Output the (X, Y) coordinate of the center of the cell containing the given text.  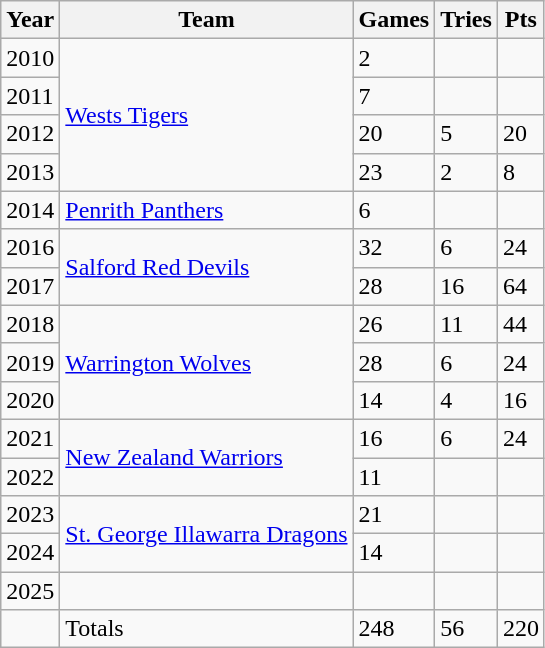
2010 (30, 58)
220 (520, 629)
Games (394, 20)
New Zealand Warriors (206, 457)
5 (466, 134)
Pts (520, 20)
2017 (30, 286)
2011 (30, 96)
248 (394, 629)
32 (394, 248)
Warrington Wolves (206, 362)
2025 (30, 591)
23 (394, 172)
21 (394, 515)
64 (520, 286)
Tries (466, 20)
Totals (206, 629)
7 (394, 96)
26 (394, 324)
4 (466, 400)
44 (520, 324)
2012 (30, 134)
2022 (30, 477)
2024 (30, 553)
8 (520, 172)
2018 (30, 324)
56 (466, 629)
St. George Illawarra Dragons (206, 534)
2019 (30, 362)
2013 (30, 172)
Salford Red Devils (206, 267)
Team (206, 20)
2016 (30, 248)
2023 (30, 515)
Penrith Panthers (206, 210)
2020 (30, 400)
2021 (30, 438)
Wests Tigers (206, 115)
Year (30, 20)
2014 (30, 210)
